Capture the cell that displays the provided text and extract its (x, y) central coordinate. 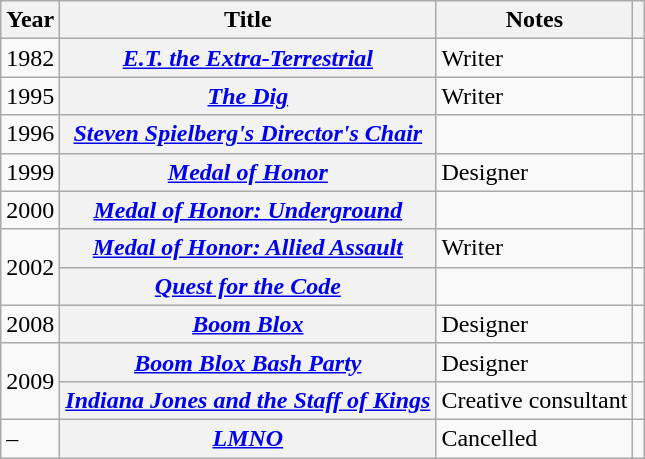
LMNO (248, 438)
Medal of Honor: Allied Assault (248, 248)
Indiana Jones and the Staff of Kings (248, 400)
Boom Blox Bash Party (248, 362)
E.T. the Extra-Terrestrial (248, 58)
1982 (30, 58)
1999 (30, 172)
1996 (30, 134)
Creative consultant (534, 400)
– (30, 438)
2000 (30, 210)
Quest for the Code (248, 286)
Notes (534, 20)
Steven Spielberg's Director's Chair (248, 134)
2002 (30, 267)
Year (30, 20)
2008 (30, 324)
2009 (30, 381)
Cancelled (534, 438)
The Dig (248, 96)
Medal of Honor: Underground (248, 210)
Boom Blox (248, 324)
Medal of Honor (248, 172)
1995 (30, 96)
Title (248, 20)
